Return the [X, Y] coordinate for the center point of the cell that contains the specified text.  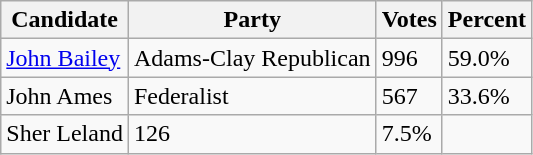
567 [409, 96]
Sher Leland [65, 134]
John Bailey [65, 58]
996 [409, 58]
126 [252, 134]
Votes [409, 20]
Candidate [65, 20]
7.5% [409, 134]
Adams-Clay Republican [252, 58]
59.0% [486, 58]
John Ames [65, 96]
Percent [486, 20]
Party [252, 20]
33.6% [486, 96]
Federalist [252, 96]
